Find where the given text appears and provide that cell's center as [X, Y] coordinate. 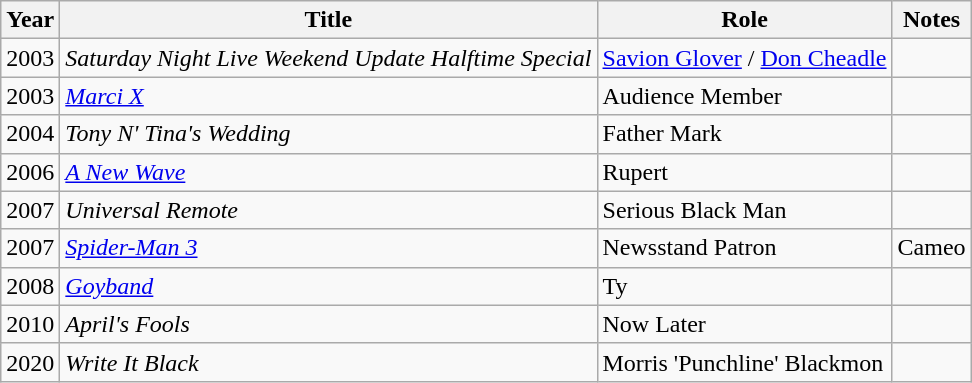
Tony N' Tina's Wedding [328, 134]
Role [744, 20]
Title [328, 20]
Ty [744, 286]
Notes [932, 20]
A New Wave [328, 172]
Father Mark [744, 134]
Write It Black [328, 362]
Cameo [932, 248]
Rupert [744, 172]
April's Fools [328, 324]
Savion Glover / Don Cheadle [744, 58]
Marci X [328, 96]
Year [30, 20]
Serious Black Man [744, 210]
2020 [30, 362]
2006 [30, 172]
Spider-Man 3 [328, 248]
Now Later [744, 324]
Goyband [328, 286]
2004 [30, 134]
Newsstand Patron [744, 248]
Saturday Night Live Weekend Update Halftime Special [328, 58]
Universal Remote [328, 210]
2010 [30, 324]
2008 [30, 286]
Audience Member [744, 96]
Morris 'Punchline' Blackmon [744, 362]
